From the cell containing the given text, extract its center point as [X, Y] coordinate. 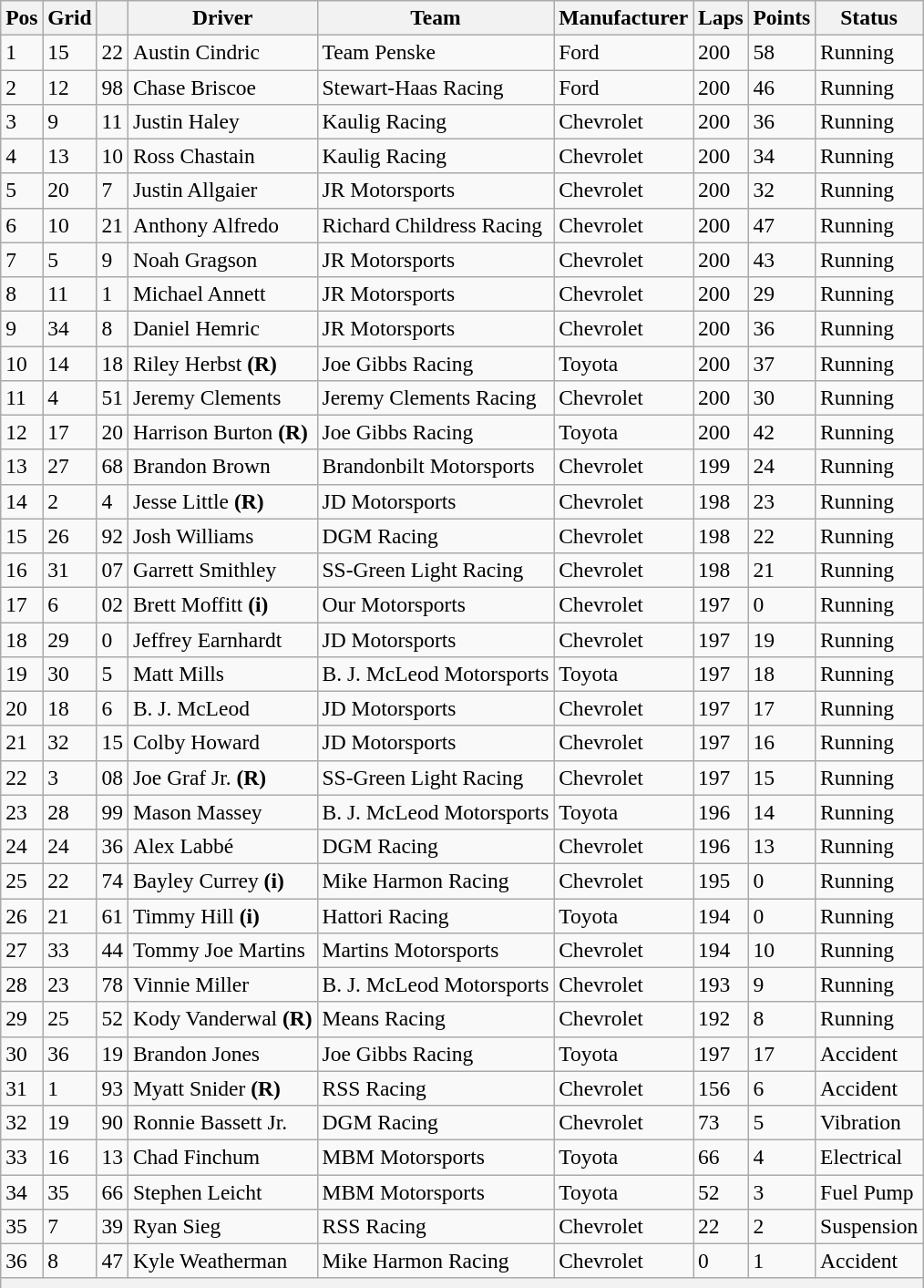
Matt Mills [222, 674]
193 [722, 984]
Brett Moffitt (i) [222, 604]
Jeremy Clements [222, 397]
Kyle Weatherman [222, 1261]
Mason Massey [222, 812]
Laps [722, 17]
Fuel Pump [869, 1191]
Status [869, 17]
Josh Williams [222, 536]
43 [782, 260]
Team [436, 17]
Electrical [869, 1157]
192 [722, 1019]
Ryan Sieg [222, 1226]
Garrett Smithley [222, 570]
Colby Howard [222, 743]
Stewart-Haas Racing [436, 87]
Brandonbilt Motorsports [436, 467]
42 [782, 432]
07 [112, 570]
92 [112, 536]
Joe Graf Jr. (R) [222, 778]
39 [112, 1226]
Chase Briscoe [222, 87]
Bayley Currey (i) [222, 881]
61 [112, 915]
Vinnie Miller [222, 984]
Austin Cindric [222, 52]
Brandon Brown [222, 467]
Stephen Leicht [222, 1191]
08 [112, 778]
Alex Labbé [222, 846]
Noah Gragson [222, 260]
46 [782, 87]
Daniel Hemric [222, 328]
Suspension [869, 1226]
Martins Motorsports [436, 950]
195 [722, 881]
Means Racing [436, 1019]
37 [782, 363]
Grid [69, 17]
Richard Childress Racing [436, 225]
Chad Finchum [222, 1157]
51 [112, 397]
Justin Allgaier [222, 191]
78 [112, 984]
90 [112, 1122]
Brandon Jones [222, 1054]
Anthony Alfredo [222, 225]
Justin Haley [222, 121]
Our Motorsports [436, 604]
Timmy Hill (i) [222, 915]
44 [112, 950]
58 [782, 52]
Jeremy Clements Racing [436, 397]
Jeffrey Earnhardt [222, 639]
156 [722, 1088]
Team Penske [436, 52]
74 [112, 881]
Points [782, 17]
Pos [22, 17]
199 [722, 467]
68 [112, 467]
Manufacturer [623, 17]
98 [112, 87]
Myatt Snider (R) [222, 1088]
Tommy Joe Martins [222, 950]
Driver [222, 17]
B. J. McLeod [222, 708]
02 [112, 604]
Michael Annett [222, 294]
Ronnie Bassett Jr. [222, 1122]
Jesse Little (R) [222, 501]
Harrison Burton (R) [222, 432]
Vibration [869, 1122]
Hattori Racing [436, 915]
99 [112, 812]
Riley Herbst (R) [222, 363]
93 [112, 1088]
73 [722, 1122]
Kody Vanderwal (R) [222, 1019]
Ross Chastain [222, 156]
